Return [X, Y] of the center of cell containing provided text 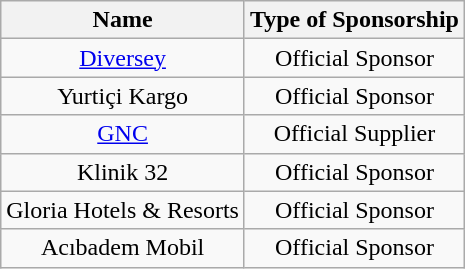
Klinik 32 [123, 172]
GNC [123, 134]
Official Supplier [354, 134]
Diversey [123, 58]
Type of Sponsorship [354, 20]
Acıbadem Mobil [123, 248]
Name [123, 20]
Yurtiçi Kargo [123, 96]
Gloria Hotels & Resorts [123, 210]
